Determine the [X, Y] coordinate at the center of the cell enclosing the given text.  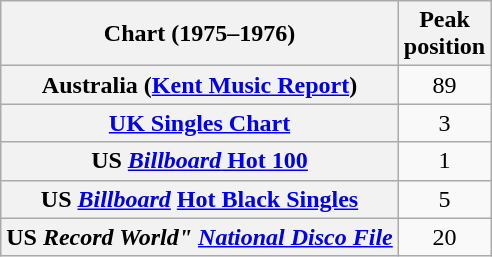
20 [444, 237]
US Billboard Hot Black Singles [200, 199]
5 [444, 199]
Chart (1975–1976) [200, 34]
US Record World" National Disco File [200, 237]
US Billboard Hot 100 [200, 161]
Australia (Kent Music Report) [200, 85]
89 [444, 85]
Peakposition [444, 34]
1 [444, 161]
3 [444, 123]
UK Singles Chart [200, 123]
